Provide the [X, Y] coordinate of the cell's center where the given text is located.  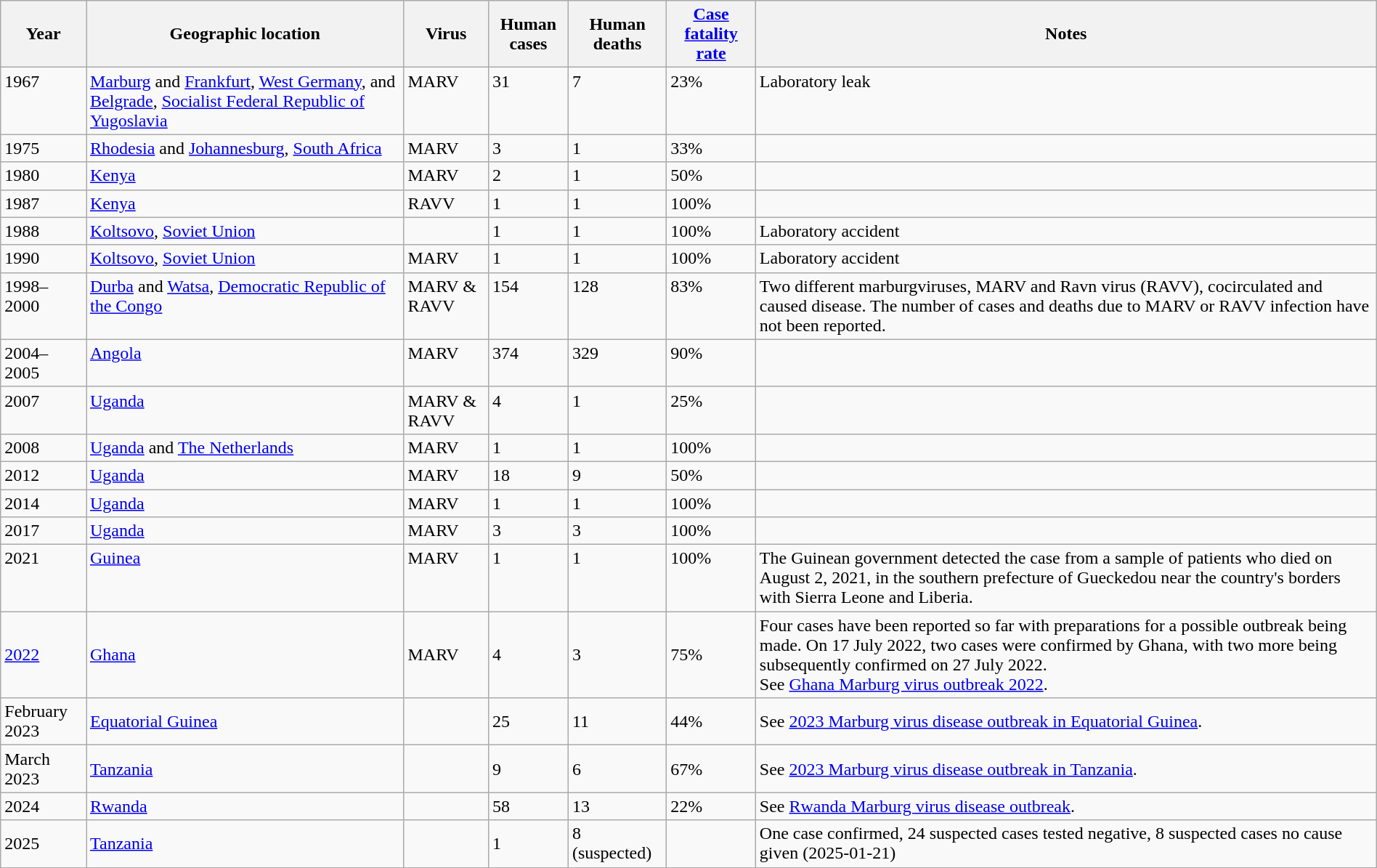
See 2023 Marburg virus disease outbreak in Tanzania. [1066, 768]
Durba and Watsa, Democratic Republic of the Congo [244, 306]
Uganda and The Netherlands [244, 447]
Equatorial Guinea [244, 722]
13 [617, 806]
2022 [44, 655]
Guinea [244, 578]
33% [711, 148]
90% [711, 363]
2012 [44, 475]
18 [528, 475]
83% [711, 306]
2007 [44, 410]
Rhodesia and Johannesburg, South Africa [244, 148]
RAVV [446, 203]
1988 [44, 231]
2024 [44, 806]
44% [711, 722]
2017 [44, 531]
One case confirmed, 24 suspected cases tested negative, 8 suspected cases no cause given (2025-01-21) [1066, 844]
Angola [244, 363]
1998–2000 [44, 306]
2021 [44, 578]
6 [617, 768]
1990 [44, 259]
2008 [44, 447]
Human deaths [617, 34]
128 [617, 306]
1967 [44, 101]
329 [617, 363]
Marburg and Frankfurt, West Germany, and Belgrade, Socialist Federal Republic of Yugoslavia [244, 101]
See 2023 Marburg virus disease outbreak in Equatorial Guinea. [1066, 722]
1980 [44, 176]
2014 [44, 503]
23% [711, 101]
25% [711, 410]
67% [711, 768]
2 [528, 176]
11 [617, 722]
Case fatality rate [711, 34]
Rwanda [244, 806]
Ghana [244, 655]
374 [528, 363]
75% [711, 655]
2004–2005 [44, 363]
Notes [1066, 34]
7 [617, 101]
February 2023 [44, 722]
25 [528, 722]
31 [528, 101]
March 2023 [44, 768]
Year [44, 34]
Laboratory leak [1066, 101]
See Rwanda Marburg virus disease outbreak. [1066, 806]
22% [711, 806]
1987 [44, 203]
2025 [44, 844]
Virus [446, 34]
Human cases [528, 34]
1975 [44, 148]
154 [528, 306]
Geographic location [244, 34]
8 (suspected) [617, 844]
58 [528, 806]
